Identify which cell holds the provided text, then report its [X, Y] central coordinate. 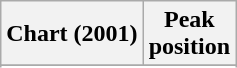
Chart (2001) [72, 34]
Peak position [189, 34]
